Extract the (X, Y) coordinate from the center of the cell holding the provided text.  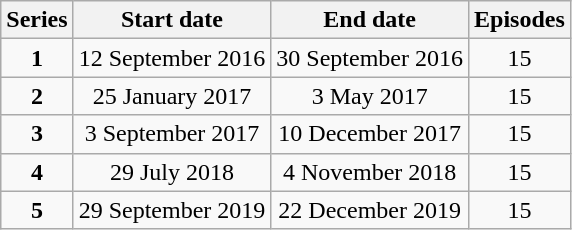
4 November 2018 (370, 172)
1 (37, 58)
29 September 2019 (172, 210)
25 January 2017 (172, 96)
3 (37, 134)
3 September 2017 (172, 134)
29 July 2018 (172, 172)
2 (37, 96)
Start date (172, 20)
10 December 2017 (370, 134)
30 September 2016 (370, 58)
End date (370, 20)
12 September 2016 (172, 58)
22 December 2019 (370, 210)
Series (37, 20)
3 May 2017 (370, 96)
4 (37, 172)
5 (37, 210)
Episodes (520, 20)
